From the cell containing the given text, extract its center point as [x, y] coordinate. 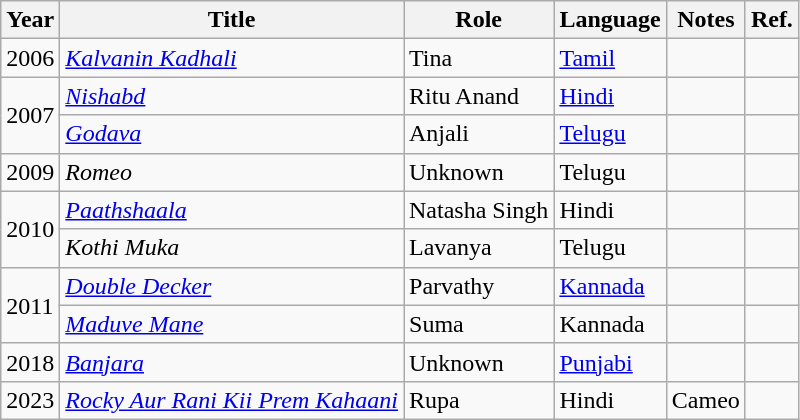
Ref. [772, 20]
Paathshaala [232, 210]
2018 [30, 362]
Language [610, 20]
Anjali [479, 134]
Romeo [232, 172]
Godava [232, 134]
Nishabd [232, 96]
Punjabi [610, 362]
2010 [30, 229]
Rupa [479, 400]
Banjara [232, 362]
2009 [30, 172]
Title [232, 20]
Kalvanin Kadhali [232, 58]
2007 [30, 115]
Maduve Mane [232, 324]
Notes [706, 20]
2006 [30, 58]
Year [30, 20]
Kothi Muka [232, 248]
Role [479, 20]
Tamil [610, 58]
2023 [30, 400]
Ritu Anand [479, 96]
Rocky Aur Rani Kii Prem Kahaani [232, 400]
2011 [30, 305]
Cameo [706, 400]
Tina [479, 58]
Natasha Singh [479, 210]
Parvathy [479, 286]
Lavanya [479, 248]
Suma [479, 324]
Double Decker [232, 286]
